Scan for the cell matching the given text and deliver its [x, y] coordinate at center. 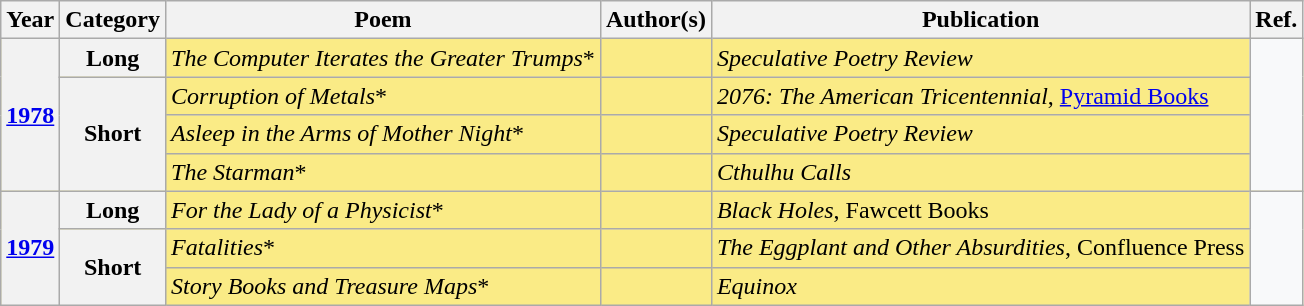
The Starman* [384, 172]
2076: The American Tricentennial, Pyramid Books [980, 96]
1978 [30, 115]
Author(s) [656, 20]
Poem [384, 20]
Story Books and Treasure Maps* [384, 286]
The Computer Iterates the Greater Trumps* [384, 58]
Black Holes, Fawcett Books [980, 210]
Cthulhu Calls [980, 172]
1979 [30, 248]
Year [30, 20]
For the Lady of a Physicist* [384, 210]
Equinox [980, 286]
Corruption of Metals* [384, 96]
Category [113, 20]
The Eggplant and Other Absurdities, Confluence Press [980, 248]
Asleep in the Arms of Mother Night* [384, 134]
Fatalities* [384, 248]
Ref. [1276, 20]
Publication [980, 20]
